Detect which cell encompasses the target text, then output its (x, y) center coordinate. 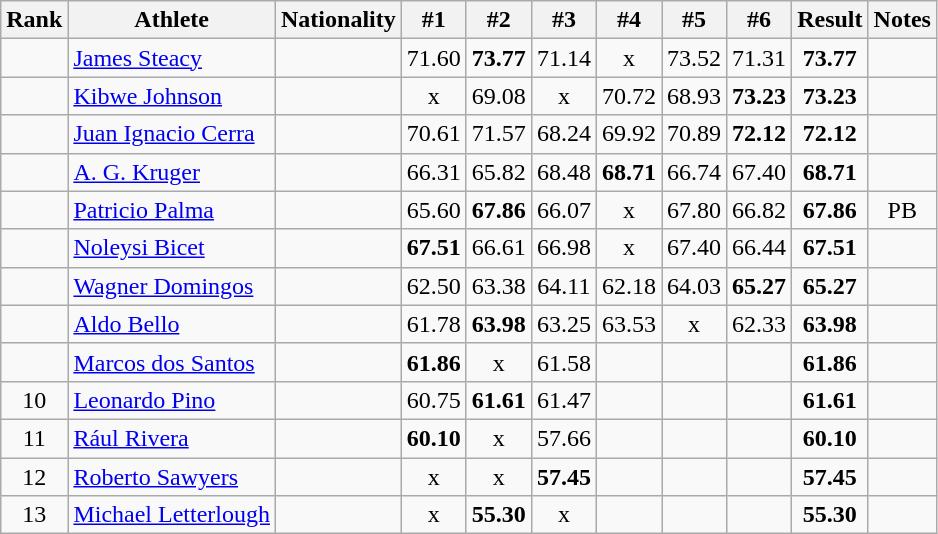
61.58 (564, 362)
#5 (694, 20)
70.61 (434, 134)
Juan Ignacio Cerra (172, 134)
65.82 (498, 172)
70.72 (628, 96)
62.33 (760, 324)
69.08 (498, 96)
#3 (564, 20)
11 (34, 438)
69.92 (628, 134)
Leonardo Pino (172, 400)
64.11 (564, 286)
Result (830, 20)
Noleysi Bicet (172, 248)
#6 (760, 20)
12 (34, 477)
Rank (34, 20)
13 (34, 515)
66.82 (760, 210)
66.74 (694, 172)
71.60 (434, 58)
Athlete (172, 20)
Michael Letterlough (172, 515)
71.57 (498, 134)
#4 (628, 20)
Marcos dos Santos (172, 362)
Nationality (339, 20)
65.60 (434, 210)
71.14 (564, 58)
#2 (498, 20)
Roberto Sawyers (172, 477)
Rául Rivera (172, 438)
66.31 (434, 172)
63.25 (564, 324)
61.47 (564, 400)
73.52 (694, 58)
71.31 (760, 58)
68.24 (564, 134)
70.89 (694, 134)
Aldo Bello (172, 324)
61.78 (434, 324)
Patricio Palma (172, 210)
Notes (902, 20)
Kibwe Johnson (172, 96)
64.03 (694, 286)
57.66 (564, 438)
PB (902, 210)
66.44 (760, 248)
63.38 (498, 286)
68.93 (694, 96)
68.48 (564, 172)
62.50 (434, 286)
62.18 (628, 286)
A. G. Kruger (172, 172)
63.53 (628, 324)
#1 (434, 20)
60.75 (434, 400)
66.07 (564, 210)
10 (34, 400)
66.61 (498, 248)
Wagner Domingos (172, 286)
67.80 (694, 210)
James Steacy (172, 58)
66.98 (564, 248)
